Search for the cell housing the specified text and yield its [x, y] center coordinate. 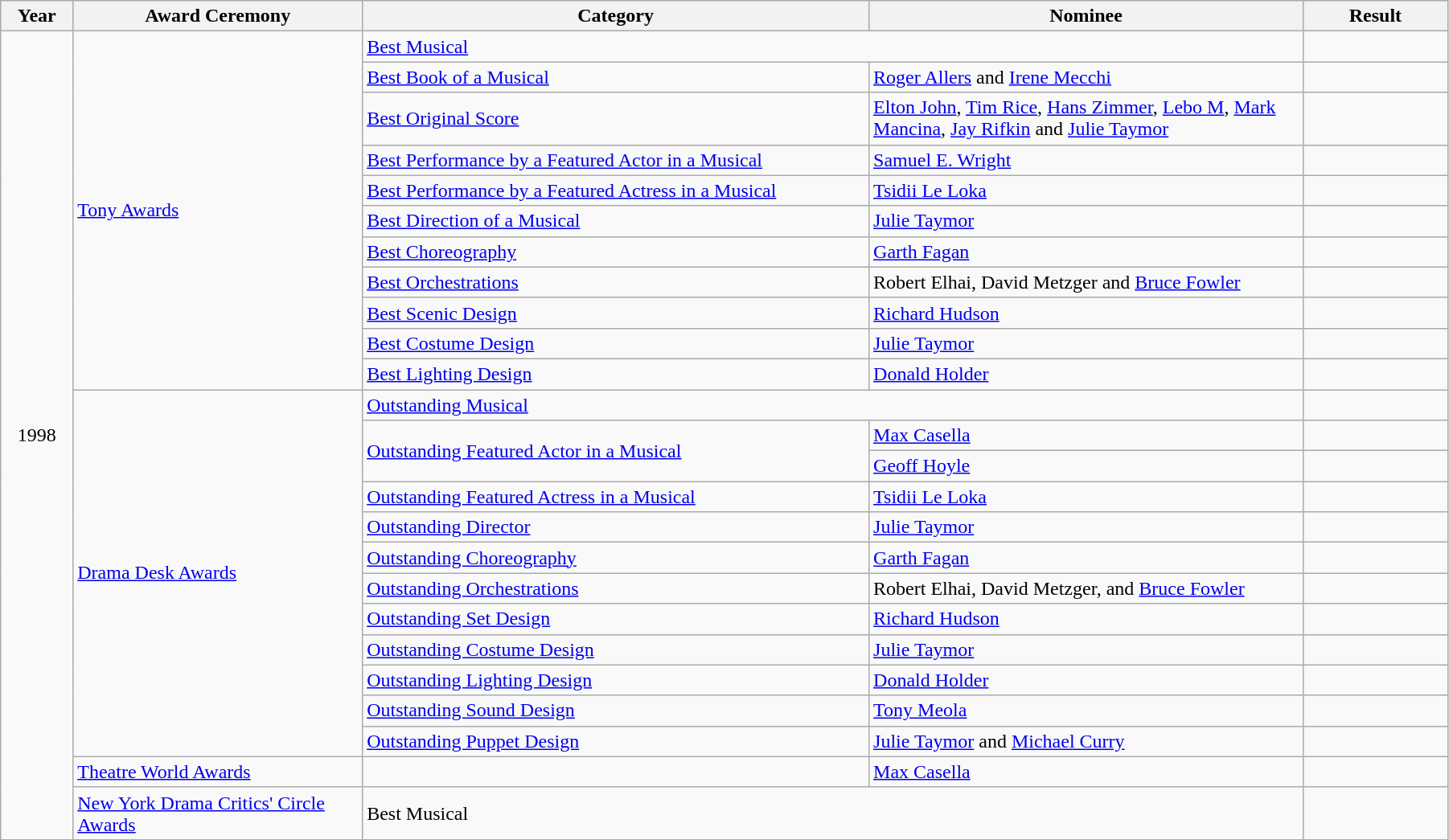
Result [1375, 16]
Outstanding Musical [833, 404]
Julie Taymor and Michael Curry [1086, 741]
New York Drama Critics' Circle Awards [218, 813]
Theatre World Awards [218, 772]
Best Scenic Design [616, 313]
Geoff Hoyle [1086, 466]
Elton John, Tim Rice, Hans Zimmer, Lebo M, Mark Mancina, Jay Rifkin and Julie Taymor [1086, 119]
Category [616, 16]
Outstanding Choreography [616, 558]
Roger Allers and Irene Mecchi [1086, 77]
Outstanding Lighting Design [616, 680]
Best Original Score [616, 119]
Tony Meola [1086, 711]
Outstanding Orchestrations [616, 588]
Outstanding Puppet Design [616, 741]
Outstanding Costume Design [616, 649]
Samuel E. Wright [1086, 160]
Best Performance by a Featured Actor in a Musical [616, 160]
Outstanding Featured Actress in a Musical [616, 497]
Best Choreography [616, 252]
Best Costume Design [616, 343]
Nominee [1086, 16]
Best Direction of a Musical [616, 221]
Outstanding Featured Actor in a Musical [616, 451]
Best Book of a Musical [616, 77]
Best Performance by a Featured Actress in a Musical [616, 191]
Outstanding Director [616, 527]
Best Orchestrations [616, 282]
Best Lighting Design [616, 374]
1998 [37, 436]
Outstanding Sound Design [616, 711]
Tony Awards [218, 211]
Robert Elhai, David Metzger and Bruce Fowler [1086, 282]
Year [37, 16]
Outstanding Set Design [616, 619]
Drama Desk Awards [218, 572]
Award Ceremony [218, 16]
Robert Elhai, David Metzger, and Bruce Fowler [1086, 588]
